Detect which cell encompasses the target text, then output its [x, y] center coordinate. 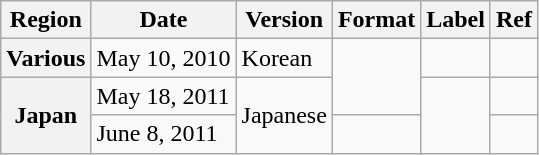
May 18, 2011 [164, 96]
Date [164, 20]
June 8, 2011 [164, 134]
Japanese [284, 115]
Format [376, 20]
Region [46, 20]
Korean [284, 58]
May 10, 2010 [164, 58]
Ref [514, 20]
Japan [46, 115]
Various [46, 58]
Label [456, 20]
Version [284, 20]
